Identify which cell holds the provided text, then report its [x, y] central coordinate. 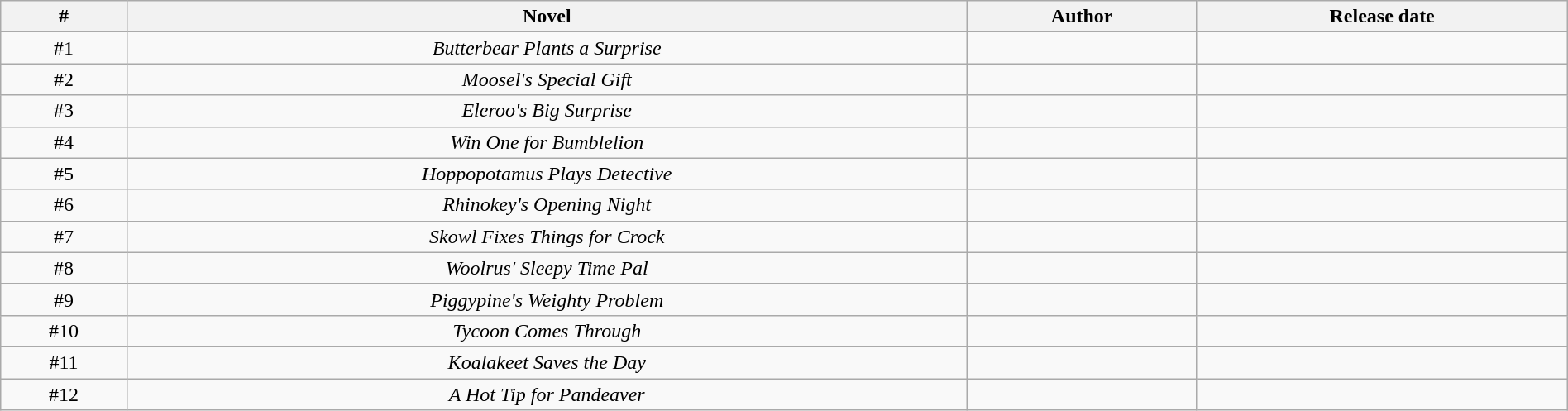
Rhinokey's Opening Night [547, 205]
Hoppopotamus Plays Detective [547, 174]
#5 [64, 174]
Eleroo's Big Surprise [547, 111]
#10 [64, 331]
#8 [64, 268]
Piggypine's Weighty Problem [547, 299]
Moosel's Special Gift [547, 79]
Win One for Bumblelion [547, 142]
#7 [64, 237]
Skowl Fixes Things for Crock [547, 237]
#3 [64, 111]
A Hot Tip for Pandeaver [547, 394]
Novel [547, 17]
Tycoon Comes Through [547, 331]
#6 [64, 205]
Butterbear Plants a Surprise [547, 48]
Release date [1382, 17]
#2 [64, 79]
#9 [64, 299]
#4 [64, 142]
Author [1082, 17]
Woolrus' Sleepy Time Pal [547, 268]
#12 [64, 394]
# [64, 17]
#1 [64, 48]
#11 [64, 362]
Koalakeet Saves the Day [547, 362]
